From the cell containing the given text, extract its center point as (x, y) coordinate. 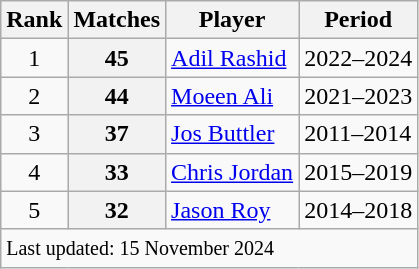
Jos Buttler (232, 134)
Rank (34, 20)
33 (117, 172)
2011–2014 (358, 134)
Moeen Ali (232, 96)
Player (232, 20)
Chris Jordan (232, 172)
2022–2024 (358, 58)
4 (34, 172)
5 (34, 210)
45 (117, 58)
44 (117, 96)
37 (117, 134)
2021–2023 (358, 96)
32 (117, 210)
3 (34, 134)
Adil Rashid (232, 58)
2015–2019 (358, 172)
1 (34, 58)
Jason Roy (232, 210)
Period (358, 20)
Last updated: 15 November 2024 (210, 248)
2 (34, 96)
Matches (117, 20)
2014–2018 (358, 210)
